Detect which cell encompasses the target text, then output its [x, y] center coordinate. 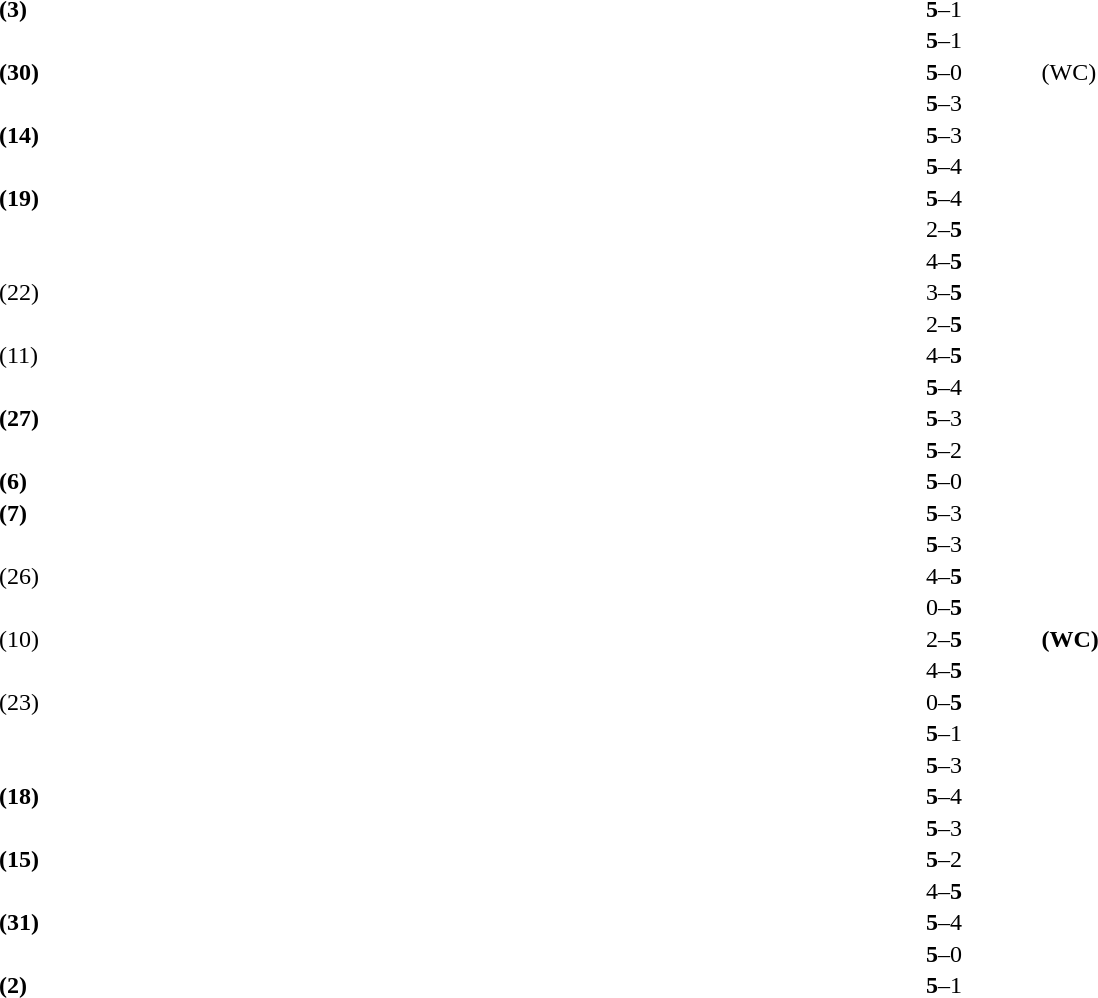
3–5 [944, 293]
